From the cell containing the given text, extract its center point as [x, y] coordinate. 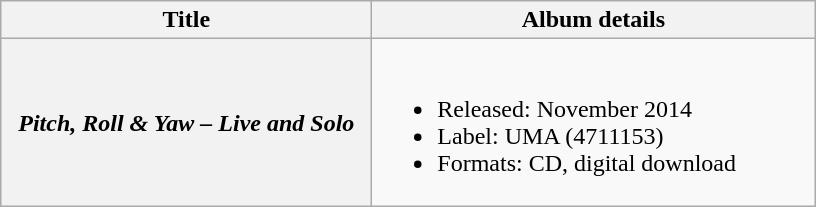
Pitch, Roll & Yaw – Live and Solo [186, 122]
Album details [594, 20]
Title [186, 20]
Released: November 2014Label: UMA (4711153)Formats: CD, digital download [594, 122]
